Search for the cell housing the specified text and yield its (X, Y) center coordinate. 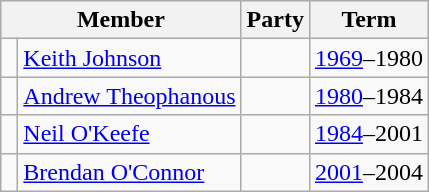
Keith Johnson (130, 58)
2001–2004 (368, 172)
1984–2001 (368, 134)
Neil O'Keefe (130, 134)
1969–1980 (368, 58)
Brendan O'Connor (130, 172)
Term (368, 20)
Andrew Theophanous (130, 96)
1980–1984 (368, 96)
Party (275, 20)
Member (121, 20)
